Pinpoint the cell where the given text exists, returning its [x, y] midpoint coordinate. 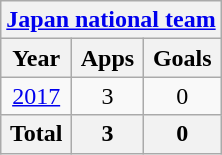
Apps [108, 58]
2017 [36, 96]
Total [36, 134]
Japan national team [111, 20]
Year [36, 58]
Goals [182, 58]
